Scan for the cell matching the given text and deliver its (X, Y) coordinate at center. 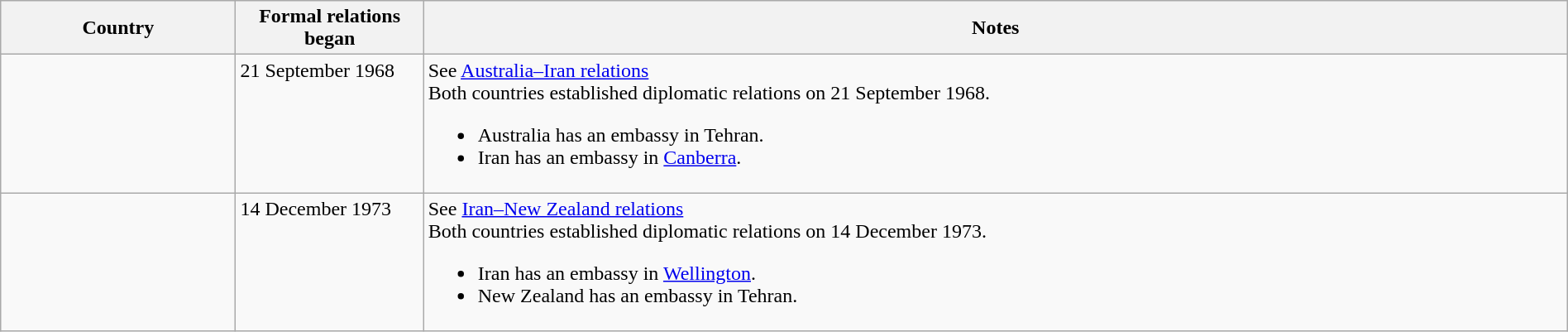
Notes (996, 28)
21 September 1968 (329, 124)
Country (118, 28)
Formal relations began (329, 28)
14 December 1973 (329, 262)
